Detect which cell encompasses the target text, then output its (x, y) center coordinate. 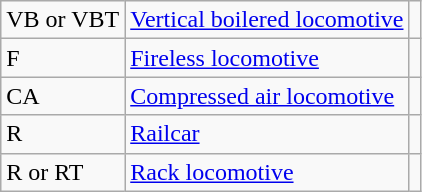
Vertical boilered locomotive (267, 20)
R or RT (63, 172)
R (63, 134)
Rack locomotive (267, 172)
CA (63, 96)
Compressed air locomotive (267, 96)
F (63, 58)
Fireless locomotive (267, 58)
Railcar (267, 134)
VB or VBT (63, 20)
